For the text-containing cell, return its midpoint in [x, y] coordinate format. 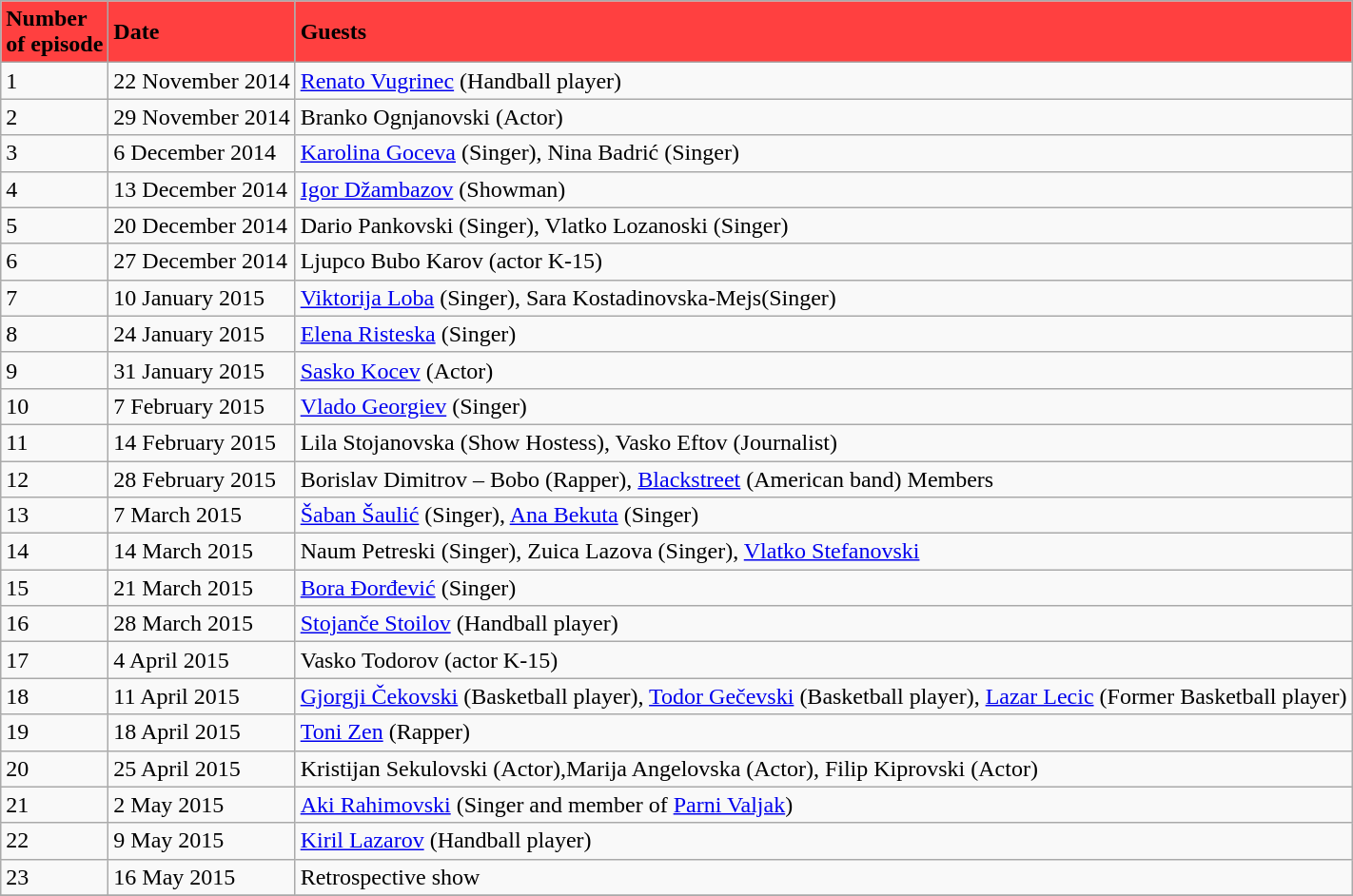
Stojanče Stoilov (Handball player) [824, 624]
Retrospective show [824, 877]
Gjorgji Čekovski (Basketball player), Todor Gečevski (Basketball player), Lazar Lecic (Former Basketball player) [824, 696]
13 December 2014 [202, 189]
4 April 2015 [202, 660]
24 January 2015 [202, 334]
7 March 2015 [202, 516]
Toni Zen (Rapper) [824, 732]
Igor Džambazov (Showman) [824, 189]
16 May 2015 [202, 877]
1 [55, 81]
6 [55, 262]
Sasko Kocev (Actor) [824, 370]
15 [55, 588]
7 February 2015 [202, 406]
2 May 2015 [202, 805]
5 [55, 225]
8 [55, 334]
13 [55, 516]
Renato Vugrinec (Handball player) [824, 81]
Elena Risteska (Singer) [824, 334]
Dario Pankovski (Singer), Vlatko Lozanoski (Singer) [824, 225]
10 [55, 406]
18 April 2015 [202, 732]
28 February 2015 [202, 478]
11 [55, 442]
Aki Rahimovski (Singer and member of Parni Valjak) [824, 805]
14 March 2015 [202, 552]
Lila Stojanovska (Show Hostess), Vasko Eftov (Journalist) [824, 442]
Kiril Lazarov (Handball player) [824, 841]
Date [202, 32]
27 December 2014 [202, 262]
29 November 2014 [202, 117]
Šaban Šaulić (Singer), Ana Bekuta (Singer) [824, 516]
23 [55, 877]
2 [55, 117]
25 April 2015 [202, 769]
9 May 2015 [202, 841]
16 [55, 624]
21 March 2015 [202, 588]
Naum Petreski (Singer), Zuica Lazova (Singer), Vlatko Stefanovski [824, 552]
22 [55, 841]
Vasko Todorov (actor K-15) [824, 660]
21 [55, 805]
20 [55, 769]
Vlado Georgiev (Singer) [824, 406]
3 [55, 153]
14 February 2015 [202, 442]
28 March 2015 [202, 624]
7 [55, 298]
Ljupco Bubo Karov (actor K-15) [824, 262]
4 [55, 189]
10 January 2015 [202, 298]
19 [55, 732]
6 December 2014 [202, 153]
22 November 2014 [202, 81]
Numberof episode [55, 32]
Kristijan Sekulovski (Actor),Marija Angelovska (Actor), Filip Kiprovski (Actor) [824, 769]
31 January 2015 [202, 370]
20 December 2014 [202, 225]
9 [55, 370]
Guests [824, 32]
17 [55, 660]
12 [55, 478]
Karolina Goceva (Singer), Nina Badrić (Singer) [824, 153]
Branko Ognjanovski (Actor) [824, 117]
Bora Đorđević (Singer) [824, 588]
11 April 2015 [202, 696]
18 [55, 696]
Viktorija Loba (Singer), Sara Kostadinovska-Mejs(Singer) [824, 298]
Borislav Dimitrov – Bobo (Rapper), Blackstreet (American band) Members [824, 478]
14 [55, 552]
